Detect which cell encompasses the target text, then output its (X, Y) center coordinate. 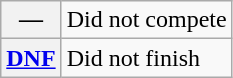
DNF (31, 58)
Did not compete (146, 20)
— (31, 20)
Did not finish (146, 58)
